For the text-containing cell, return its midpoint in (X, Y) coordinate format. 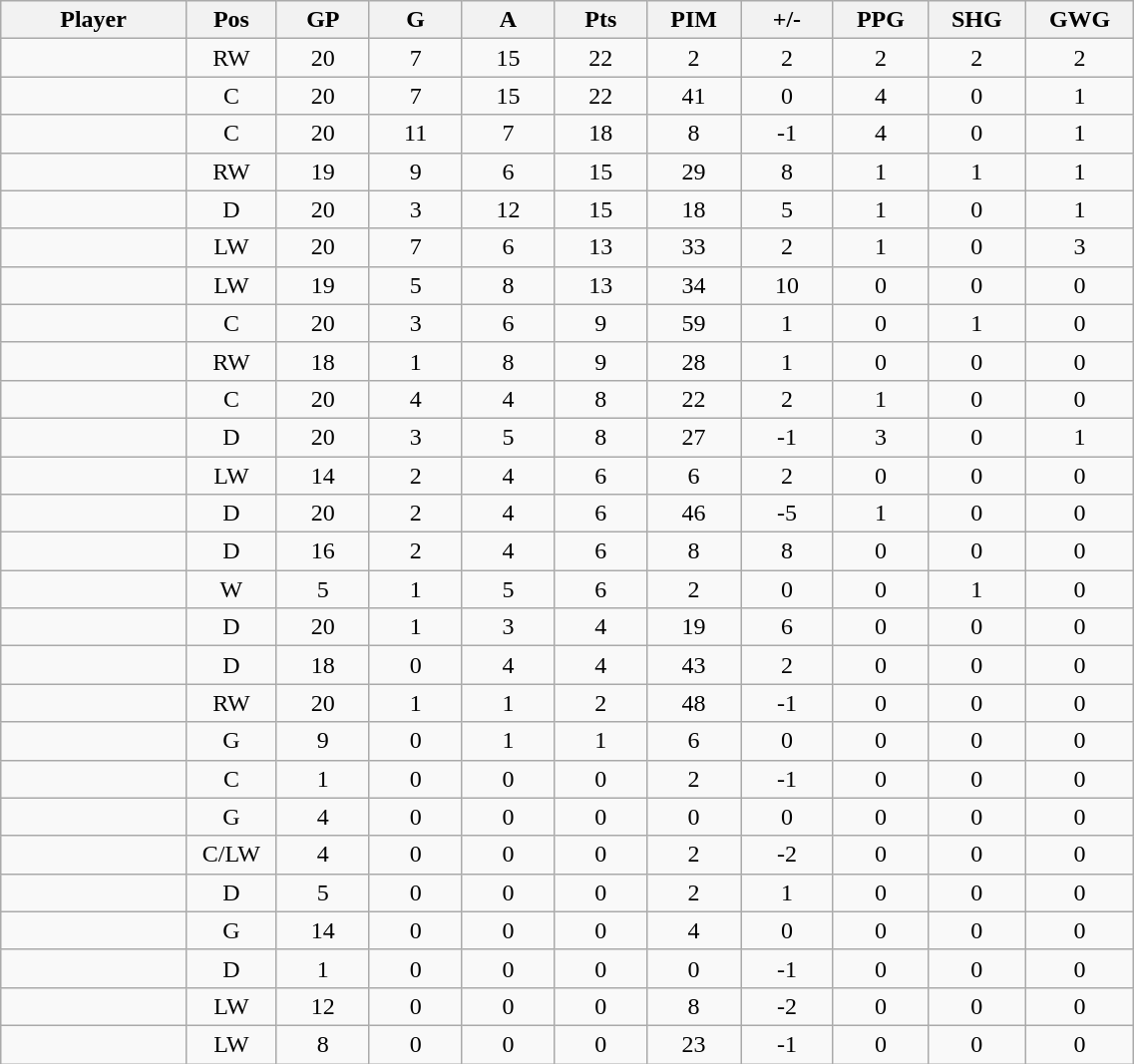
23 (694, 1044)
34 (694, 285)
C/LW (231, 855)
Pts (600, 20)
PPG (880, 20)
GWG (1079, 20)
29 (694, 172)
33 (694, 247)
+/- (786, 20)
Pos (231, 20)
28 (694, 361)
43 (694, 665)
PIM (694, 20)
SHG (976, 20)
27 (694, 437)
10 (786, 285)
41 (694, 96)
59 (694, 323)
W (231, 589)
11 (415, 134)
A (509, 20)
-5 (786, 514)
16 (323, 551)
Player (94, 20)
48 (694, 703)
46 (694, 514)
GP (323, 20)
